Detect which cell encompasses the target text, then output its (X, Y) center coordinate. 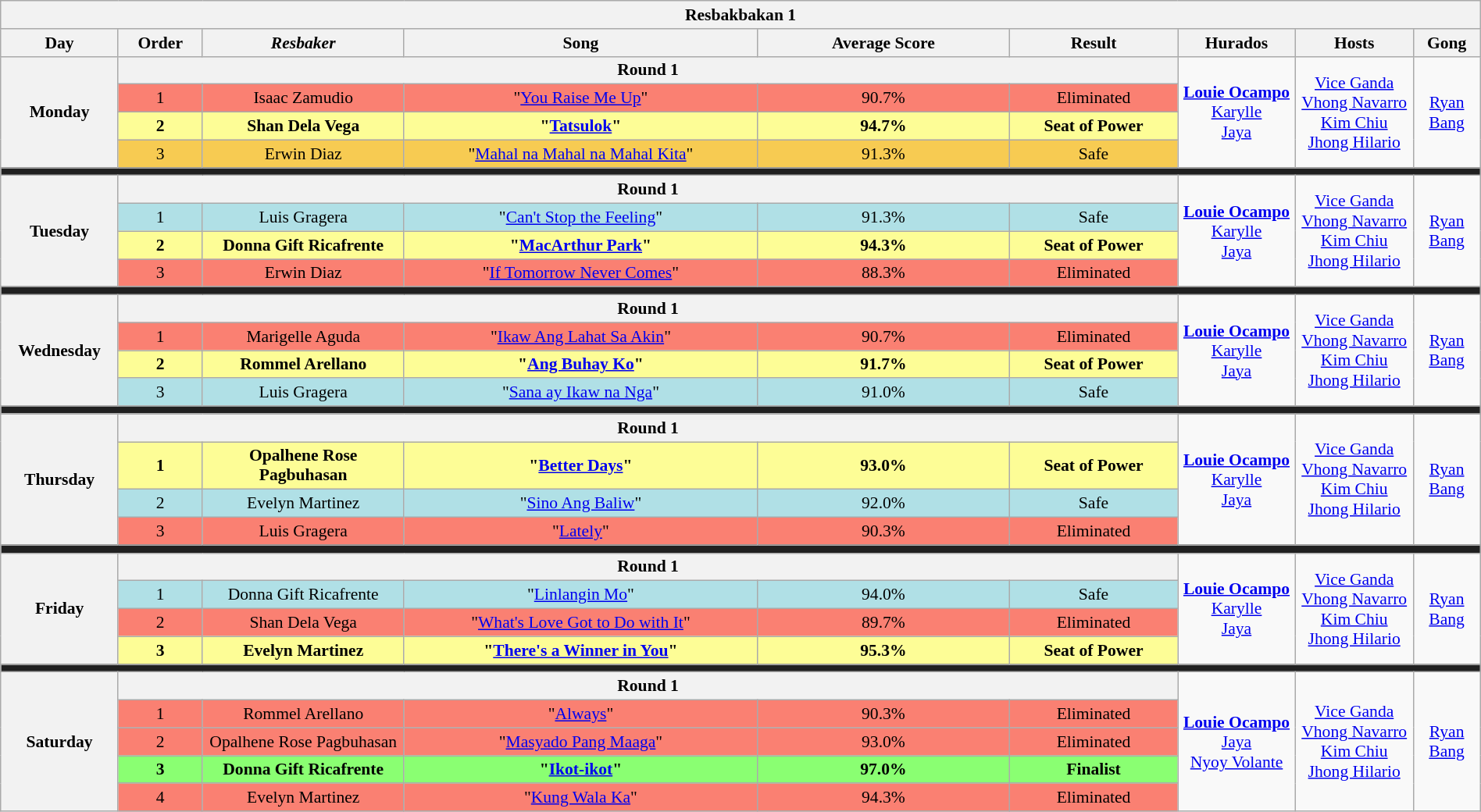
Song (580, 43)
Isaac Zamudio (303, 98)
Order (160, 43)
"Ikaw Ang Lahat Sa Akin" (580, 337)
4 (160, 798)
Day (59, 43)
"Better Days" (580, 465)
Saturday (59, 742)
Friday (59, 608)
97.0% (883, 770)
"Can't Stop the Feeling" (580, 218)
Finalist (1094, 770)
Hosts (1354, 43)
Wednesday (59, 351)
Louie OcampoJayaNyoy Volante (1237, 742)
"You Raise Me Up" (580, 98)
88.3% (883, 273)
"Sana ay Ikaw na Nga" (580, 393)
"MacArthur Park" (580, 245)
"Tatsulok" (580, 126)
"What's Love Got to Do with It" (580, 623)
92.0% (883, 504)
91.0% (883, 393)
Tuesday (59, 231)
Resbaker (303, 43)
Resbakbakan 1 (740, 15)
Marigelle Aguda (303, 337)
94.7% (883, 126)
"Ikot-ikot" (580, 770)
"If Tomorrow Never Comes" (580, 273)
89.7% (883, 623)
91.7% (883, 365)
Hurados (1237, 43)
"Lately" (580, 532)
Result (1094, 43)
"Always" (580, 714)
"Ang Buhay Ko" (580, 365)
Average Score (883, 43)
"Masyado Pang Maaga" (580, 742)
Monday (59, 112)
95.3% (883, 650)
"Sino Ang Baliw" (580, 504)
94.0% (883, 595)
"There's a Winner in You" (580, 650)
Gong (1447, 43)
"Kung Wala Ka" (580, 798)
Thursday (59, 479)
"Linlangin Mo" (580, 595)
"Mahal na Mahal na Mahal Kita" (580, 154)
